Return [x, y] of the center of cell containing provided text 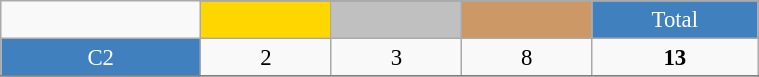
2 [266, 58]
C2 [101, 58]
13 [675, 58]
Total [675, 20]
8 [527, 58]
3 [396, 58]
